Detect which cell encompasses the target text, then output its (x, y) center coordinate. 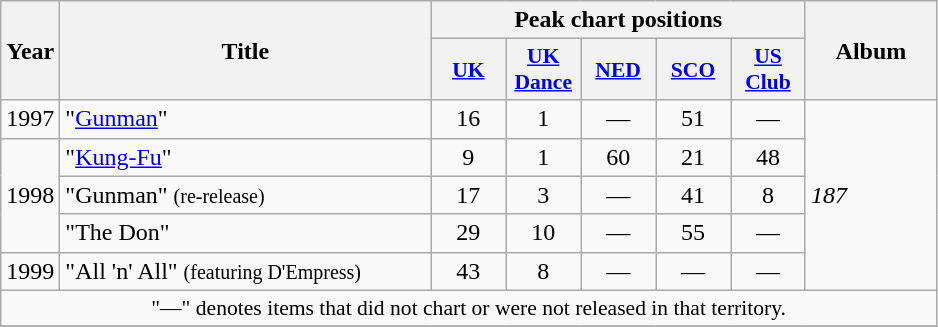
29 (468, 233)
Year (30, 50)
1999 (30, 271)
187 (870, 195)
48 (768, 157)
SCO (694, 70)
"Gunman" (re-release) (246, 195)
3 (544, 195)
1998 (30, 195)
1997 (30, 119)
"Gunman" (246, 119)
55 (694, 233)
NED (618, 70)
17 (468, 195)
9 (468, 157)
USClub (768, 70)
UK (468, 70)
Peak chart positions (618, 20)
51 (694, 119)
21 (694, 157)
16 (468, 119)
60 (618, 157)
"—" denotes items that did not chart or were not released in that territory. (469, 308)
"The Don" (246, 233)
"All 'n' All" (featuring D'Empress) (246, 271)
"Kung-Fu" (246, 157)
41 (694, 195)
UKDance (544, 70)
Title (246, 50)
Album (870, 50)
43 (468, 271)
10 (544, 233)
